Capture the cell that displays the provided text and extract its [X, Y] central coordinate. 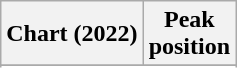
Peakposition [189, 34]
Chart (2022) [72, 34]
